Return (X, Y) of the center of cell containing provided text 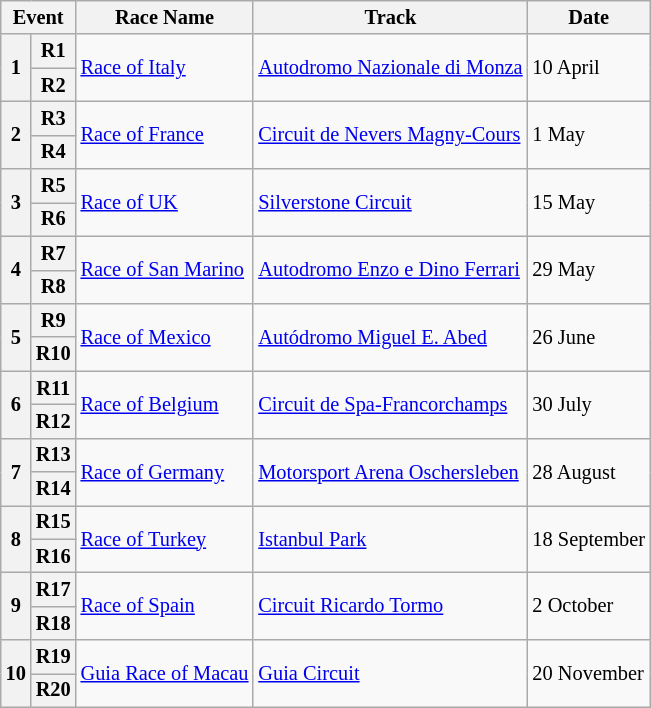
6 (16, 404)
Race of Belgium (165, 404)
Autodromo Enzo e Dino Ferrari (390, 270)
Race of Turkey (165, 538)
Race Name (165, 17)
30 July (589, 404)
R16 (54, 556)
Race of San Marino (165, 270)
Race of Germany (165, 472)
R4 (54, 152)
Motorsport Arena Oschersleben (390, 472)
R17 (54, 589)
Date (589, 17)
Event (38, 17)
2 October (589, 606)
29 May (589, 270)
5 (16, 336)
26 June (589, 336)
R18 (54, 623)
Race of UK (165, 202)
Circuit Ricardo Tormo (390, 606)
R10 (54, 354)
R8 (54, 287)
Circuit de Spa-Francorchamps (390, 404)
Guia Race of Macau (165, 674)
Circuit de Nevers Magny-Cours (390, 134)
R6 (54, 219)
10 April (589, 68)
Autodromo Nazionale di Monza (390, 68)
18 September (589, 538)
Guia Circuit (390, 674)
Race of Italy (165, 68)
R5 (54, 186)
20 November (589, 674)
R1 (54, 51)
2 (16, 134)
1 (16, 68)
Race of Spain (165, 606)
Race of France (165, 134)
Istanbul Park (390, 538)
R7 (54, 253)
10 (16, 674)
Track (390, 17)
R13 (54, 455)
8 (16, 538)
R3 (54, 118)
R12 (54, 421)
3 (16, 202)
R19 (54, 657)
R9 (54, 320)
R20 (54, 690)
R11 (54, 388)
4 (16, 270)
15 May (589, 202)
7 (16, 472)
9 (16, 606)
Race of Mexico (165, 336)
28 August (589, 472)
R15 (54, 522)
1 May (589, 134)
Autódromo Miguel E. Abed (390, 336)
R2 (54, 85)
R14 (54, 489)
Silverstone Circuit (390, 202)
